Locate the cell with the specified text and output its [X, Y] center coordinate. 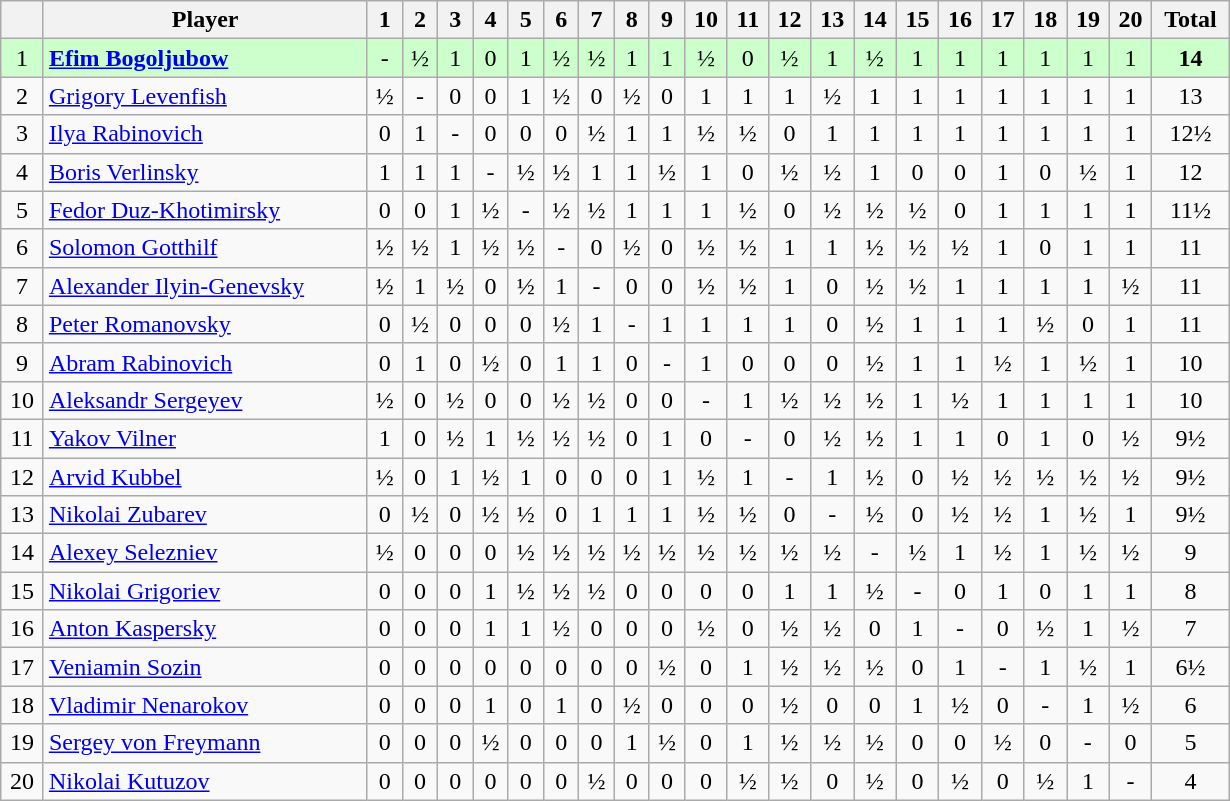
Veniamin Sozin [205, 667]
Ilya Rabinovich [205, 134]
Aleksandr Sergeyev [205, 400]
Sergey von Freymann [205, 743]
Nikolai Kutuzov [205, 781]
Yakov Vilner [205, 438]
Nikolai Zubarev [205, 515]
Alexander Ilyin-Genevsky [205, 286]
11½ [1190, 210]
Vladimir Nenarokov [205, 705]
Boris Verlinsky [205, 172]
Player [205, 20]
Grigory Levenfish [205, 96]
Alexey Selezniev [205, 553]
Total [1190, 20]
Solomon Gotthilf [205, 248]
Nikolai Grigoriev [205, 591]
Efim Bogoljubow [205, 58]
Peter Romanovsky [205, 324]
Arvid Kubbel [205, 477]
12½ [1190, 134]
Abram Rabinovich [205, 362]
Fedor Duz-Khotimirsky [205, 210]
6½ [1190, 667]
Anton Kaspersky [205, 629]
